Capture the cell that displays the provided text and extract its [X, Y] central coordinate. 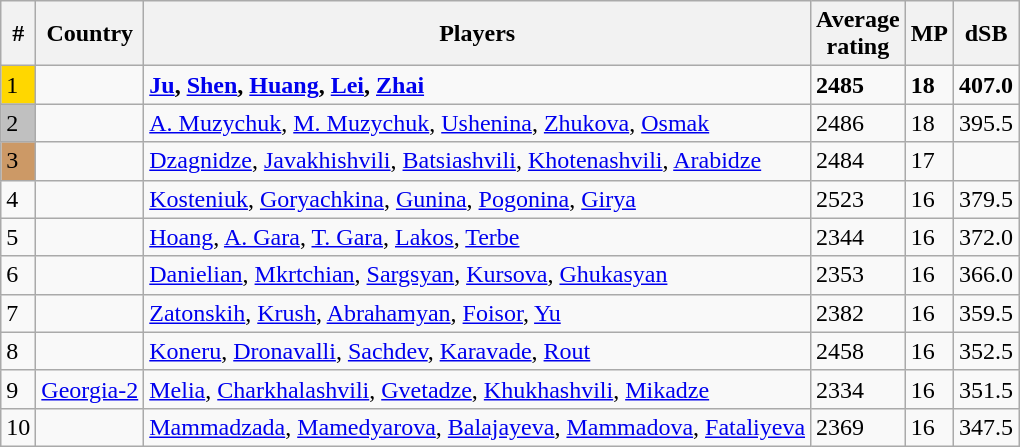
8 [18, 351]
17 [929, 161]
Georgia-2 [90, 389]
4 [18, 199]
366.0 [986, 275]
359.5 [986, 313]
Danielian, Mkrtchian, Sargsyan, Kursova, Ghukasyan [478, 275]
2382 [858, 313]
9 [18, 389]
A. Muzychuk, M. Muzychuk, Ushenina, Zhukova, Osmak [478, 123]
5 [18, 237]
395.5 [986, 123]
Players [478, 34]
2484 [858, 161]
Koneru, Dronavalli, Sachdev, Karavade, Rout [478, 351]
1 [18, 85]
2353 [858, 275]
Melia, Charkhalashvili, Gvetadze, Khukhashvili, Mikadze [478, 389]
2369 [858, 427]
6 [18, 275]
Zatonskih, Krush, Abrahamyan, Foisor, Yu [478, 313]
Dzagnidze, Javakhishvili, Batsiashvili, Khotenashvili, Arabidze [478, 161]
MP [929, 34]
2344 [858, 237]
2485 [858, 85]
Ju, Shen, Huang, Lei, Zhai [478, 85]
Kosteniuk, Goryachkina, Gunina, Pogonina, Girya [478, 199]
352.5 [986, 351]
dSB [986, 34]
351.5 [986, 389]
407.0 [986, 85]
Hoang, A. Gara, T. Gara, Lakos, Terbe [478, 237]
347.5 [986, 427]
2523 [858, 199]
2458 [858, 351]
3 [18, 161]
Averagerating [858, 34]
379.5 [986, 199]
7 [18, 313]
Mammadzada, Mamedyarova, Balajayeva, Mammadova, Fataliyeva [478, 427]
2486 [858, 123]
# [18, 34]
10 [18, 427]
372.0 [986, 237]
2 [18, 123]
2334 [858, 389]
Country [90, 34]
